Identify which cell holds the provided text, then report its (x, y) central coordinate. 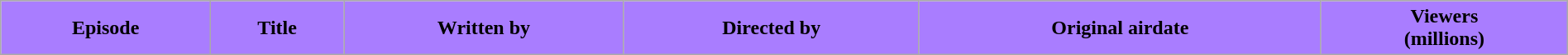
Directed by (771, 28)
Viewers(millions) (1444, 28)
Episode (106, 28)
Written by (485, 28)
Original airdate (1120, 28)
Title (278, 28)
